Return the (x, y) coordinate for the center point of the cell that contains the specified text.  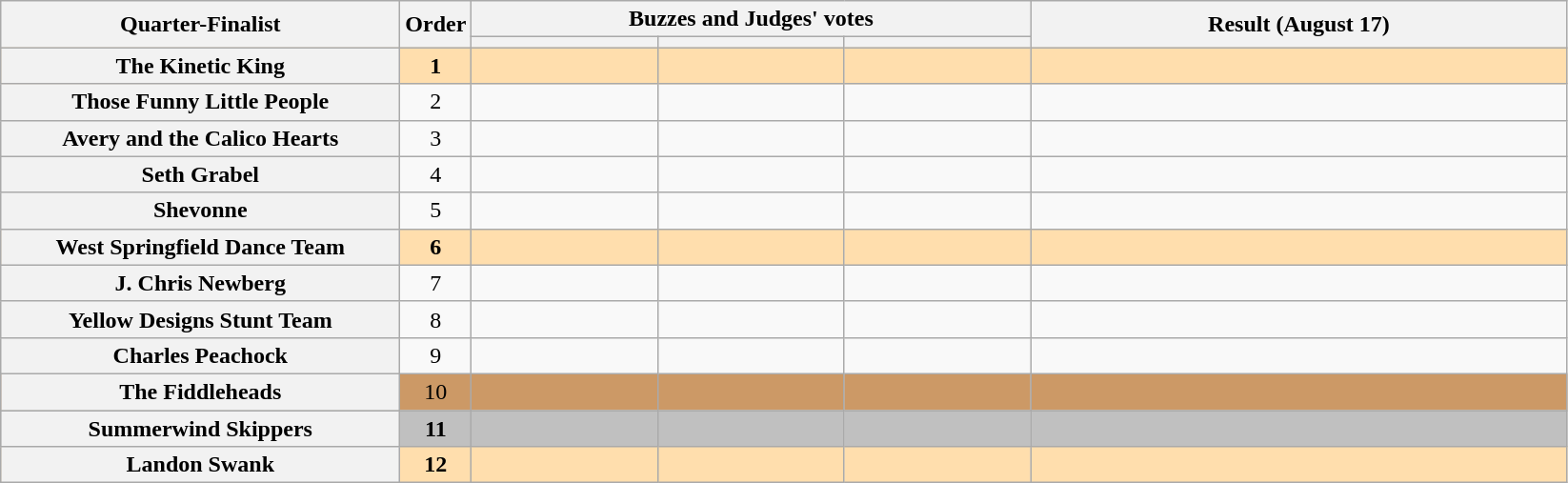
Buzzes and Judges' votes (751, 19)
Seth Grabel (200, 174)
5 (436, 211)
2 (436, 102)
8 (436, 319)
Order (436, 25)
Landon Swank (200, 465)
Yellow Designs Stunt Team (200, 319)
Charles Peachock (200, 355)
10 (436, 392)
Result (August 17) (1299, 25)
9 (436, 355)
Quarter-Finalist (200, 25)
Those Funny Little People (200, 102)
West Springfield Dance Team (200, 247)
6 (436, 247)
4 (436, 174)
Avery and the Calico Hearts (200, 138)
Shevonne (200, 211)
3 (436, 138)
7 (436, 283)
1 (436, 66)
J. Chris Newberg (200, 283)
12 (436, 465)
The Fiddleheads (200, 392)
The Kinetic King (200, 66)
Summerwind Skippers (200, 428)
11 (436, 428)
